Scan for the cell matching the given text and deliver its (x, y) coordinate at center. 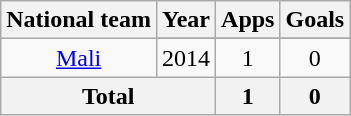
Goals (315, 20)
National team (79, 20)
Year (186, 20)
2014 (186, 58)
Total (108, 96)
Apps (248, 20)
Mali (79, 58)
